Determine the [x, y] coordinate at the center of the cell enclosing the given text.  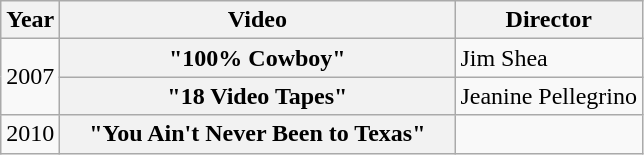
Director [549, 20]
Jeanine Pellegrino [549, 96]
Video [258, 20]
Jim Shea [549, 58]
Year [30, 20]
2007 [30, 77]
"18 Video Tapes" [258, 96]
"100% Cowboy" [258, 58]
"You Ain't Never Been to Texas" [258, 134]
2010 [30, 134]
